Capture the cell that displays the provided text and extract its (X, Y) central coordinate. 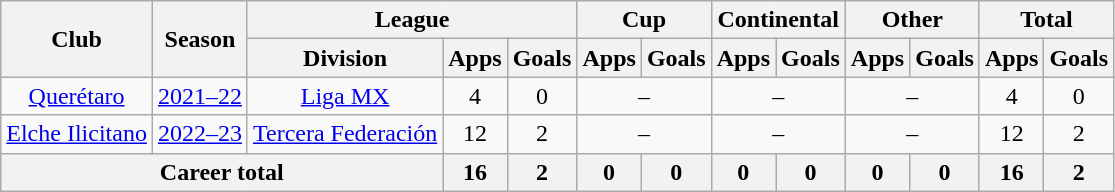
Liga MX (344, 96)
Career total (222, 172)
Division (344, 58)
2021–22 (200, 96)
2022–23 (200, 134)
Season (200, 39)
Tercera Federación (344, 134)
Continental (778, 20)
Querétaro (77, 96)
Cup (644, 20)
League (412, 20)
Elche Ilicitano (77, 134)
Club (77, 39)
Total (1046, 20)
Other (912, 20)
